Return [x, y] of the center of cell containing provided text 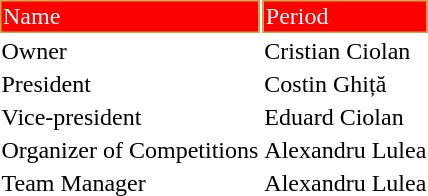
Owner [130, 51]
President [130, 84]
Alexandru Lulea [346, 150]
Vice-president [130, 117]
Organizer of Competitions [130, 150]
Name [130, 16]
Costin Ghiță [346, 84]
Cristian Ciolan [346, 51]
Period [346, 16]
Eduard Ciolan [346, 117]
